Return [X, Y] of the center of cell containing provided text 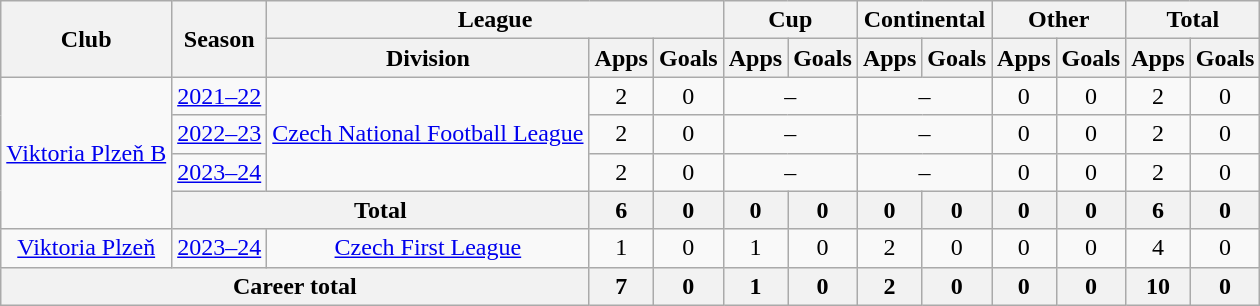
Viktoria Plzeň B [86, 153]
10 [1158, 286]
Czech First League [428, 248]
Career total [295, 286]
4 [1158, 248]
Cup [790, 20]
League [495, 20]
Continental [924, 20]
2022–23 [220, 134]
Club [86, 39]
2021–22 [220, 96]
7 [621, 286]
Season [220, 39]
Other [1059, 20]
Viktoria Plzeň [86, 248]
Czech National Football League [428, 134]
Division [428, 58]
